Search for the cell housing the specified text and yield its [X, Y] center coordinate. 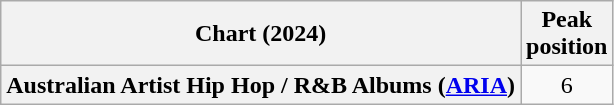
Peakposition [567, 34]
6 [567, 85]
Australian Artist Hip Hop / R&B Albums (ARIA) [261, 85]
Chart (2024) [261, 34]
